Locate the cell with the specified text and output its (x, y) center coordinate. 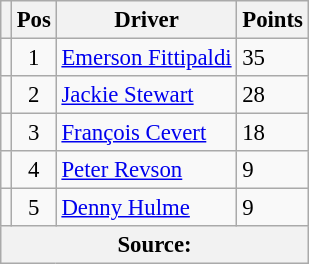
18 (272, 133)
35 (272, 58)
28 (272, 95)
Source: (155, 245)
2 (34, 95)
4 (34, 170)
Driver (146, 20)
3 (34, 133)
François Cevert (146, 133)
Emerson Fittipaldi (146, 58)
Jackie Stewart (146, 95)
Pos (34, 20)
Points (272, 20)
1 (34, 58)
Peter Revson (146, 170)
5 (34, 208)
Denny Hulme (146, 208)
